Identify which cell holds the provided text, then report its [x, y] central coordinate. 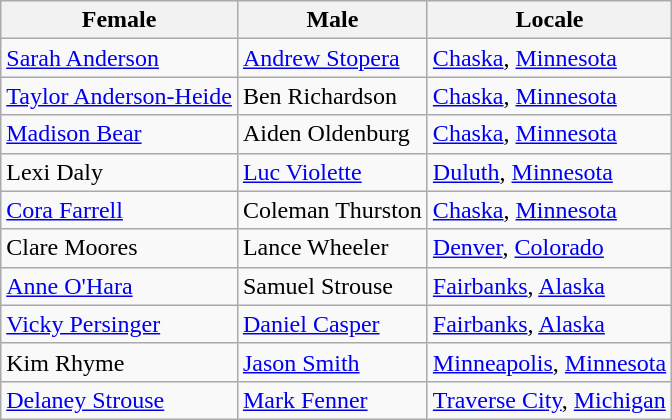
Minneapolis, Minnesota [549, 362]
Jason Smith [332, 362]
Mark Fenner [332, 400]
Cora Farrell [120, 210]
Coleman Thurston [332, 210]
Lance Wheeler [332, 248]
Aiden Oldenburg [332, 134]
Duluth, Minnesota [549, 172]
Taylor Anderson-Heide [120, 96]
Male [332, 20]
Locale [549, 20]
Denver, Colorado [549, 248]
Lexi Daly [120, 172]
Clare Moores [120, 248]
Andrew Stopera [332, 58]
Traverse City, Michigan [549, 400]
Sarah Anderson [120, 58]
Samuel Strouse [332, 286]
Ben Richardson [332, 96]
Vicky Persinger [120, 324]
Daniel Casper [332, 324]
Anne O'Hara [120, 286]
Luc Violette [332, 172]
Delaney Strouse [120, 400]
Madison Bear [120, 134]
Female [120, 20]
Kim Rhyme [120, 362]
